Return [x, y] of the center of cell containing provided text 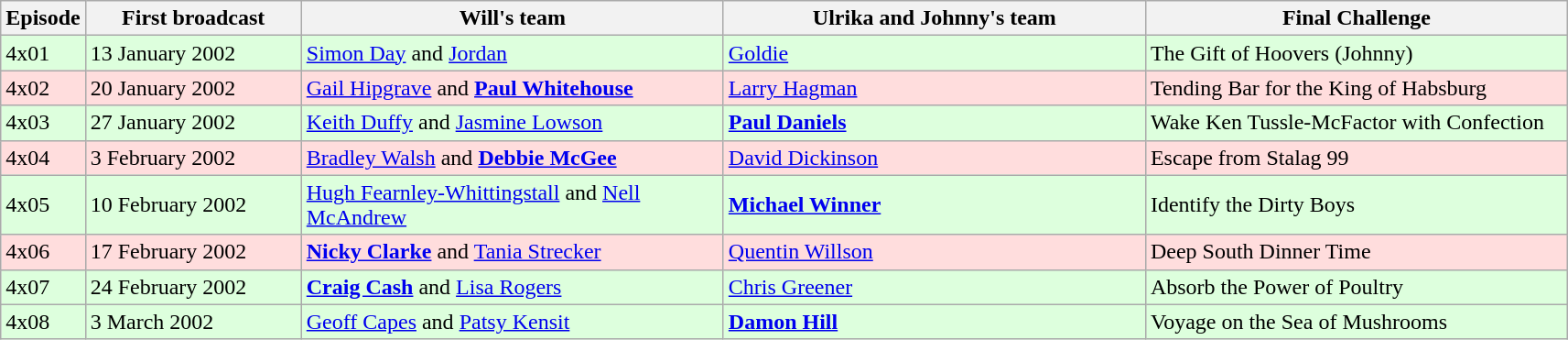
Identify the Dirty Boys [1357, 205]
3 March 2002 [193, 322]
10 February 2002 [193, 205]
Hugh Fearnley-Whittingstall and Nell McAndrew [513, 205]
4x05 [43, 205]
Wake Ken Tussle-McFactor with Confection [1357, 123]
Absorb the Power of Poultry [1357, 287]
27 January 2002 [193, 123]
24 February 2002 [193, 287]
Larry Hagman [934, 88]
Geoff Capes and Patsy Kensit [513, 322]
Michael Winner [934, 205]
17 February 2002 [193, 252]
Craig Cash and Lisa Rogers [513, 287]
The Gift of Hoovers (Johnny) [1357, 53]
Voyage on the Sea of Mushrooms [1357, 322]
Will's team [513, 18]
3 February 2002 [193, 158]
Nicky Clarke and Tania Strecker [513, 252]
Chris Greener [934, 287]
4x08 [43, 322]
Keith Duffy and Jasmine Lowson [513, 123]
David Dickinson [934, 158]
Escape from Stalag 99 [1357, 158]
4x06 [43, 252]
4x04 [43, 158]
4x02 [43, 88]
Episode [43, 18]
Damon Hill [934, 322]
4x03 [43, 123]
Goldie [934, 53]
Simon Day and Jordan [513, 53]
Quentin Willson [934, 252]
Ulrika and Johnny's team [934, 18]
Bradley Walsh and Debbie McGee [513, 158]
4x01 [43, 53]
Deep South Dinner Time [1357, 252]
First broadcast [193, 18]
Tending Bar for the King of Habsburg [1357, 88]
13 January 2002 [193, 53]
20 January 2002 [193, 88]
4x07 [43, 287]
Final Challenge [1357, 18]
Gail Hipgrave and Paul Whitehouse [513, 88]
Paul Daniels [934, 123]
